Find where the given text appears and provide that cell's center as (X, Y) coordinate. 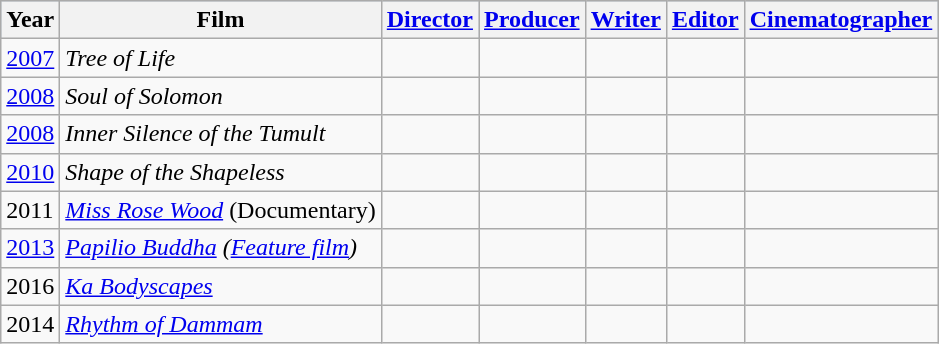
Writer (626, 20)
Year (30, 20)
Tree of Life (220, 58)
2014 (30, 324)
2007 (30, 58)
Papilio Buddha (Feature film) (220, 248)
Producer (532, 20)
2011 (30, 210)
Cinematographer (841, 20)
2010 (30, 172)
Miss Rose Wood (Documentary) (220, 210)
2016 (30, 286)
Rhythm of Dammam (220, 324)
Soul of Solomon (220, 96)
2013 (30, 248)
Inner Silence of the Tumult (220, 134)
Shape of the Shapeless (220, 172)
Editor (705, 20)
Director (430, 20)
Film (220, 20)
Ka Bodyscapes (220, 286)
